Extract the [X, Y] coordinate from the center of the cell holding the provided text.  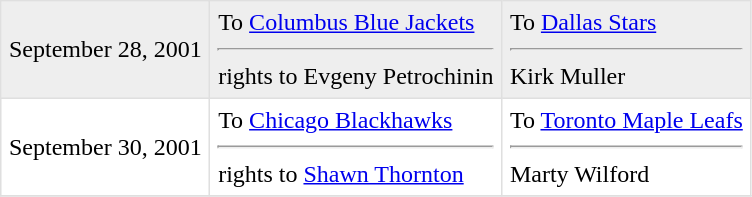
September 28, 2001 [106, 50]
To Toronto Maple Leafs Marty Wilford [626, 147]
To Chicago Blackhawks rights to Shawn Thornton [356, 147]
To Columbus Blue Jackets rights to Evgeny Petrochinin [356, 50]
To Dallas Stars Kirk Muller [626, 50]
September 30, 2001 [106, 147]
